Find where the given text appears and provide that cell's center as [x, y] coordinate. 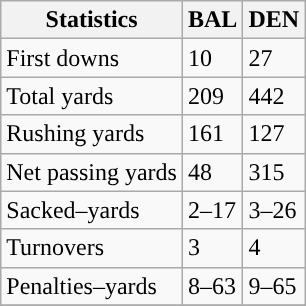
DEN [274, 20]
27 [274, 58]
Net passing yards [92, 172]
Turnovers [92, 248]
BAL [212, 20]
3 [212, 248]
8–63 [212, 286]
Total yards [92, 96]
Rushing yards [92, 134]
First downs [92, 58]
209 [212, 96]
315 [274, 172]
48 [212, 172]
10 [212, 58]
Statistics [92, 20]
161 [212, 134]
127 [274, 134]
3–26 [274, 210]
9–65 [274, 286]
2–17 [212, 210]
Penalties–yards [92, 286]
4 [274, 248]
442 [274, 96]
Sacked–yards [92, 210]
